Identify which cell holds the provided text, then report its (x, y) central coordinate. 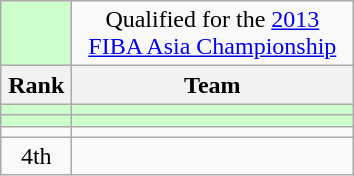
Team (212, 85)
Rank (36, 85)
4th (36, 156)
Qualified for the 2013 FIBA Asia Championship (212, 34)
